Pinpoint the cell where the given text exists, returning its (X, Y) midpoint coordinate. 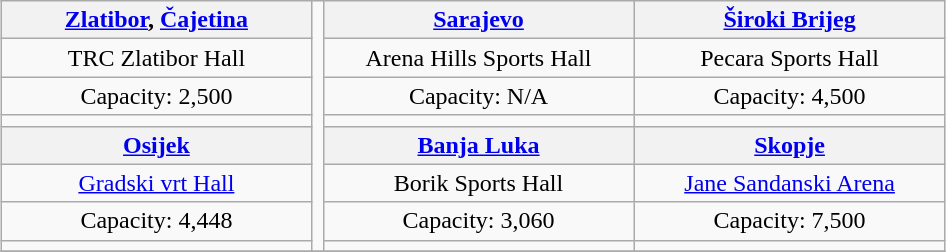
TRC Zlatibor Hall (156, 58)
Skopje (790, 145)
Arena Hills Sports Hall (478, 58)
Borik Sports Hall (478, 183)
Široki Brijeg (790, 20)
Banja Luka (478, 145)
Capacity: 4,448 (156, 221)
Capacity: N/A (478, 96)
Capacity: 7,500 (790, 221)
Osijek (156, 145)
Jane Sandanski Arena (790, 183)
Capacity: 4,500 (790, 96)
Capacity: 3,060 (478, 221)
Zlatibor, Čajetina (156, 20)
Sarajevo (478, 20)
Gradski vrt Hall (156, 183)
Pecara Sports Hall (790, 58)
Capacity: 2,500 (156, 96)
